Find where the given text appears and provide that cell's center as [x, y] coordinate. 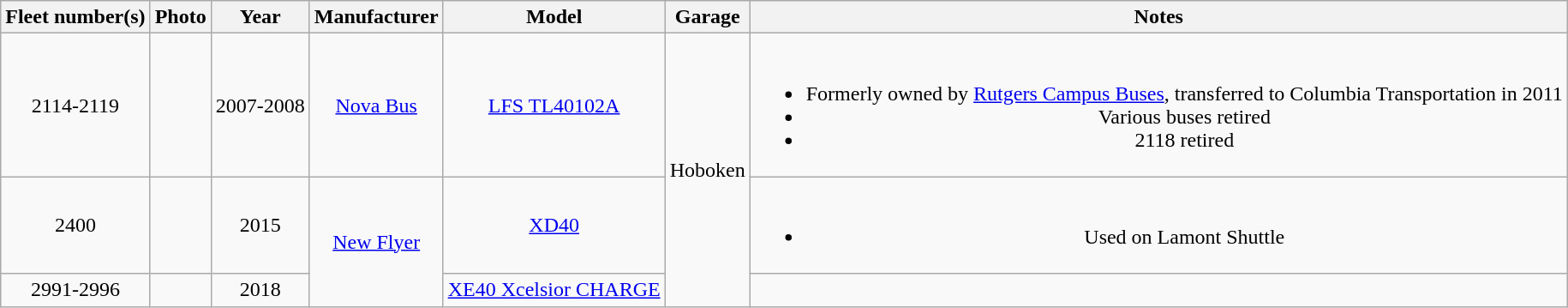
Used on Lamont Shuttle [1158, 225]
Manufacturer [376, 17]
2015 [260, 225]
2018 [260, 290]
2007-2008 [260, 105]
XD40 [554, 225]
LFS TL40102A [554, 105]
Hoboken [708, 170]
Fleet number(s) [75, 17]
Formerly owned by Rutgers Campus Buses, transferred to Columbia Transportation in 2011Various buses retired2118 retired [1158, 105]
Year [260, 17]
XE40 Xcelsior CHARGE [554, 290]
New Flyer [376, 242]
2400 [75, 225]
Model [554, 17]
Garage [708, 17]
2991-2996 [75, 290]
2114-2119 [75, 105]
Photo [180, 17]
Notes [1158, 17]
Nova Bus [376, 105]
